Search for the cell housing the specified text and yield its (x, y) center coordinate. 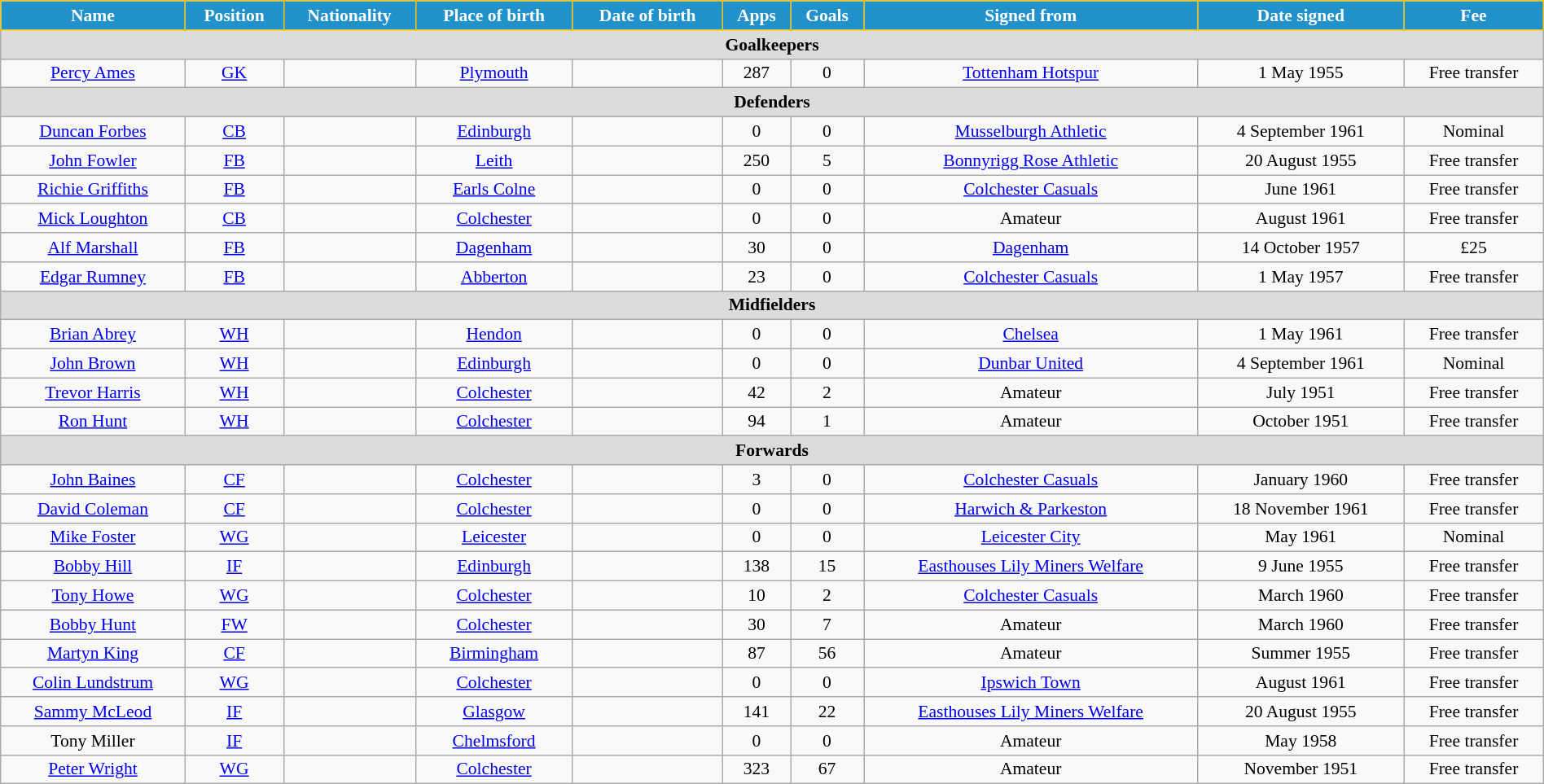
John Baines (93, 480)
July 1951 (1301, 392)
Hendon (493, 335)
Goals (827, 15)
22 (827, 712)
250 (756, 160)
John Fowler (93, 160)
5 (827, 160)
Brian Abrey (93, 335)
Tottenham Hotspur (1031, 73)
Sammy McLeod (93, 712)
Chelmsford (493, 741)
Leith (493, 160)
Bobby Hill (93, 567)
May 1961 (1301, 537)
Harwich & Parkeston (1031, 509)
42 (756, 392)
Forwards (772, 451)
Nationality (349, 15)
Goalkeepers (772, 45)
Edgar Rumney (93, 277)
7 (827, 624)
Position (235, 15)
Peter Wright (93, 769)
Signed from (1031, 15)
Place of birth (493, 15)
Alf Marshall (93, 247)
10 (756, 596)
Summer 1955 (1301, 654)
Leicester City (1031, 537)
John Brown (93, 364)
15 (827, 567)
Richie Griffiths (93, 190)
3 (756, 480)
1 May 1957 (1301, 277)
Earls Colne (493, 190)
Musselburgh Athletic (1031, 132)
23 (756, 277)
Abberton (493, 277)
Tony Miller (93, 741)
141 (756, 712)
1 May 1961 (1301, 335)
£25 (1474, 247)
June 1961 (1301, 190)
Apps (756, 15)
FW (235, 624)
Tony Howe (93, 596)
Plymouth (493, 73)
Defenders (772, 103)
January 1960 (1301, 480)
October 1951 (1301, 422)
18 November 1961 (1301, 509)
Duncan Forbes (93, 132)
287 (756, 73)
9 June 1955 (1301, 567)
1 May 1955 (1301, 73)
1 (827, 422)
67 (827, 769)
323 (756, 769)
Birmingham (493, 654)
87 (756, 654)
94 (756, 422)
Martyn King (93, 654)
Dunbar United (1031, 364)
GK (235, 73)
Percy Ames (93, 73)
Colin Lundstrum (93, 683)
Ipswich Town (1031, 683)
Ron Hunt (93, 422)
Midfielders (772, 305)
Trevor Harris (93, 392)
November 1951 (1301, 769)
Bobby Hunt (93, 624)
14 October 1957 (1301, 247)
56 (827, 654)
May 1958 (1301, 741)
Bonnyrigg Rose Athletic (1031, 160)
David Coleman (93, 509)
Mick Loughton (93, 219)
Name (93, 15)
Fee (1474, 15)
Glasgow (493, 712)
Date signed (1301, 15)
138 (756, 567)
Date of birth (647, 15)
Chelsea (1031, 335)
Leicester (493, 537)
Mike Foster (93, 537)
